Identify which cell holds the provided text, then report its [x, y] central coordinate. 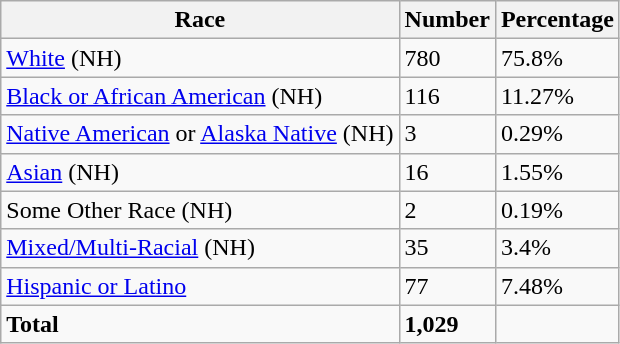
2 [447, 210]
Some Other Race (NH) [200, 210]
White (NH) [200, 58]
16 [447, 172]
Total [200, 324]
Percentage [557, 20]
116 [447, 96]
0.29% [557, 134]
3.4% [557, 248]
Hispanic or Latino [200, 286]
Native American or Alaska Native (NH) [200, 134]
0.19% [557, 210]
Number [447, 20]
7.48% [557, 286]
Asian (NH) [200, 172]
Mixed/Multi-Racial (NH) [200, 248]
75.8% [557, 58]
1,029 [447, 324]
Race [200, 20]
780 [447, 58]
35 [447, 248]
1.55% [557, 172]
11.27% [557, 96]
Black or African American (NH) [200, 96]
77 [447, 286]
3 [447, 134]
